Search for the cell housing the specified text and yield its [X, Y] center coordinate. 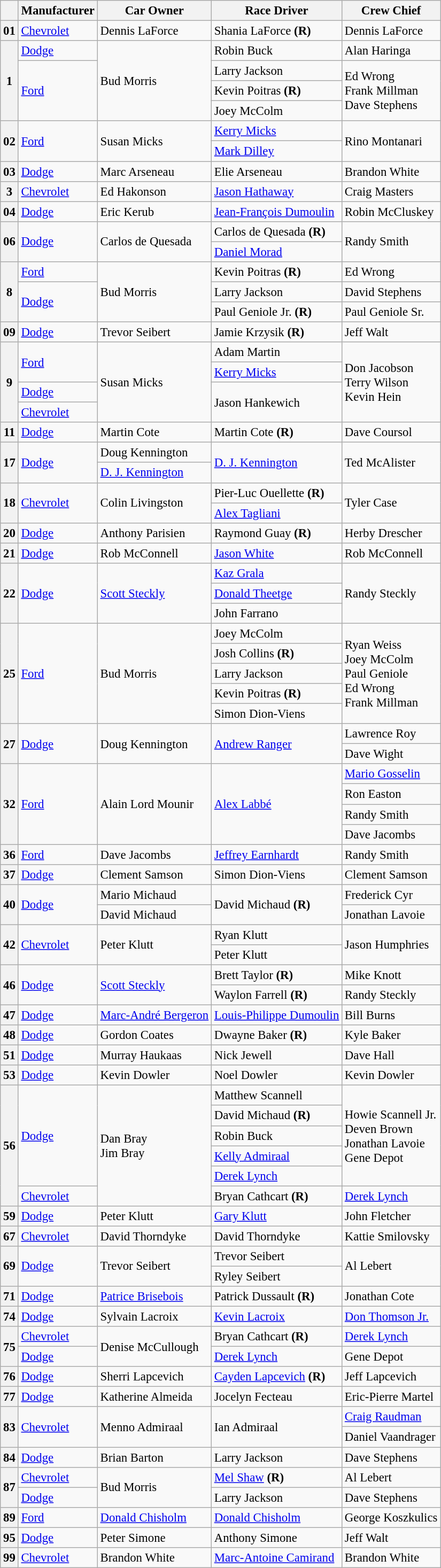
Elie Arseneau [276, 172]
Colin Livingston [154, 502]
04 [10, 212]
Jocelyn Fecteau [276, 1397]
Dave Wight [391, 754]
Craig Raudman [391, 1417]
Carlos de Quesada (R) [276, 231]
Matthew Scannell [276, 1096]
Don Thomson Jr. [391, 1317]
Adam Martin [276, 352]
Mario Gosselin [391, 774]
Race Driver [276, 11]
Ryan Klutt [276, 935]
Crew Chief [391, 11]
Brett Taylor (R) [276, 975]
Gordon Coates [154, 1035]
Ian Admiraal [276, 1427]
Jason Hankewich [276, 402]
Martin Cote (R) [276, 432]
3 [10, 191]
Mark Dilley [276, 151]
Jeff Lapcevich [391, 1377]
20 [10, 533]
Marc Arseneau [154, 172]
Jeffrey Earnhardt [276, 855]
Don Jacobson Terry Wilson Kevin Hein [391, 382]
David Michaud [154, 915]
09 [10, 332]
67 [10, 1236]
Sylvain Lacroix [154, 1317]
11 [10, 432]
David Stephens [391, 292]
56 [10, 1146]
Kattie Smilovsky [391, 1236]
21 [10, 553]
1 [10, 81]
Tyler Case [391, 502]
74 [10, 1317]
Alain Lord Mounir [154, 804]
9 [10, 382]
76 [10, 1377]
22 [10, 593]
George Koszkulics [391, 1517]
Andrew Ranger [276, 744]
Daniel Morad [276, 252]
01 [10, 31]
Ron Easton [391, 794]
Robin McCluskey [391, 212]
Patrice Brisebois [154, 1297]
Anthony Parisien [154, 533]
71 [10, 1297]
17 [10, 463]
Donald Theetge [276, 593]
Denise McCullough [154, 1347]
Alex Tagliani [276, 513]
Sherri Lapcevich [154, 1377]
Marc-André Bergeron [154, 1015]
Paul Geniole Sr. [391, 312]
Katherine Almeida [154, 1397]
75 [10, 1347]
69 [10, 1267]
Kaz Grala [276, 573]
25 [10, 673]
Rino Montanari [391, 141]
95 [10, 1538]
Eric Kerub [154, 212]
Kelly Admiraal [276, 1156]
Nick Jewell [276, 1055]
Josh Collins (R) [276, 654]
48 [10, 1035]
Jason Humphries [391, 945]
Herby Drescher [391, 533]
Raymond Guay (R) [276, 533]
40 [10, 904]
36 [10, 855]
Jean-François Dumoulin [276, 212]
Kevin Lacroix [276, 1317]
Manufacturer [58, 11]
Jonathan Cote [391, 1297]
Eric-Pierre Martel [391, 1397]
Mario Michaud [154, 895]
Pier-Luc Ouellette (R) [276, 493]
84 [10, 1457]
Jamie Krzysik (R) [276, 332]
Mel Shaw (R) [276, 1477]
Brian Barton [154, 1457]
Waylon Farrell (R) [276, 995]
Dwayne Baker (R) [276, 1035]
John Farrano [276, 614]
32 [10, 804]
Louis-Philippe Dumoulin [276, 1015]
Dave Hall [391, 1055]
53 [10, 1075]
Martin Cote [154, 432]
Cayden Lapcevich (R) [276, 1377]
42 [10, 945]
Bill Burns [391, 1015]
51 [10, 1055]
Daniel Vaandrager [391, 1437]
Dave Coursol [391, 432]
47 [10, 1015]
Paul Geniole Jr. (R) [276, 312]
89 [10, 1517]
27 [10, 744]
77 [10, 1397]
Lawrence Roy [391, 734]
Car Owner [154, 11]
8 [10, 292]
Mike Knott [391, 975]
Dan Bray Jim Bray [154, 1146]
Ed Wrong [391, 272]
Kyle Baker [391, 1035]
Gary Klutt [276, 1216]
Alan Haringa [391, 51]
Ed Hakonson [154, 191]
Jonathan Lavoie [391, 915]
Carlos de Quesada [154, 242]
Anthony Simone [276, 1538]
Ted McAlister [391, 463]
Jason Hathaway [276, 191]
Murray Haukaas [154, 1055]
Peter Simone [154, 1538]
46 [10, 984]
Marc-Antoine Camirand [276, 1558]
02 [10, 141]
99 [10, 1558]
Ryley Seibert [276, 1276]
06 [10, 242]
Patrick Dussault (R) [276, 1297]
Howie Scannell Jr. Deven Brown Jonathan Lavoie Gene Depot [391, 1136]
Frederick Cyr [391, 895]
83 [10, 1427]
Alex Labbé [276, 804]
Craig Masters [391, 191]
03 [10, 172]
Menno Admiraal [154, 1427]
Shania LaForce (R) [276, 31]
18 [10, 502]
37 [10, 874]
Gene Depot [391, 1357]
Noel Dowler [276, 1075]
Ed Wrong Frank Millman Dave Stephens [391, 91]
Ryan Weiss Joey McColm Paul Geniole Ed Wrong Frank Millman [391, 673]
John Fletcher [391, 1216]
Jason White [276, 553]
87 [10, 1487]
59 [10, 1216]
